Return the (X, Y) coordinate for the center point of the cell that contains the specified text.  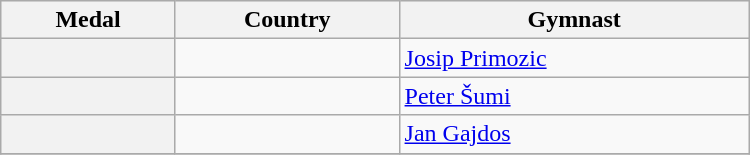
Jan Gajdos (574, 134)
Peter Šumi (574, 96)
Josip Primozic (574, 58)
Medal (88, 20)
Gymnast (574, 20)
Country (287, 20)
